Extract the (X, Y) coordinate from the center of the cell holding the provided text.  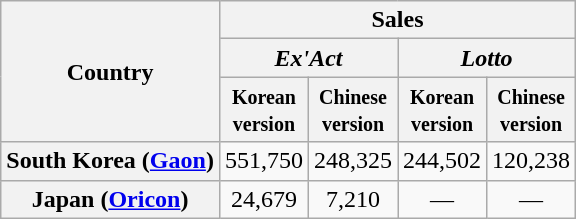
244,502 (442, 161)
24,679 (264, 199)
120,238 (532, 161)
248,325 (352, 161)
551,750 (264, 161)
7,210 (352, 199)
Country (110, 72)
Lotto (487, 58)
Ex'Act (308, 58)
Sales (397, 20)
South Korea (Gaon) (110, 161)
Japan (Oricon) (110, 199)
